Pinpoint the cell where the given text exists, returning its (X, Y) midpoint coordinate. 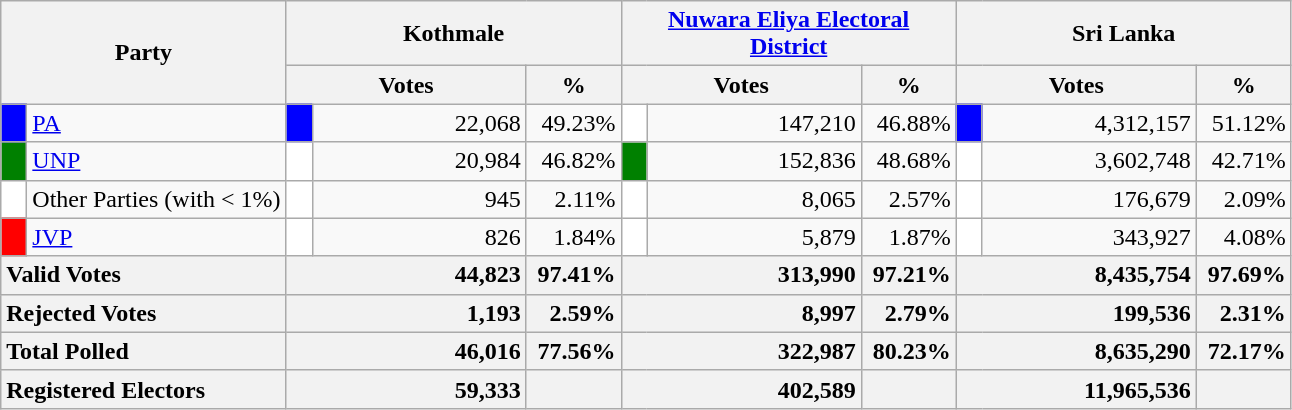
46,016 (406, 351)
Valid Votes (144, 275)
Total Polled (144, 351)
1.84% (574, 237)
Other Parties (with < 1%) (156, 199)
1,193 (406, 313)
1.87% (908, 237)
176,679 (1089, 199)
2.31% (1244, 313)
46.88% (908, 123)
2.57% (908, 199)
Registered Electors (144, 389)
22,068 (419, 123)
152,836 (754, 161)
80.23% (908, 351)
UNP (156, 161)
2.79% (908, 313)
402,589 (741, 389)
8,435,754 (1076, 275)
4,312,157 (1089, 123)
Party (144, 52)
2.59% (574, 313)
313,990 (741, 275)
8,635,290 (1076, 351)
49.23% (574, 123)
3,602,748 (1089, 161)
97.41% (574, 275)
2.11% (574, 199)
Sri Lanka (1124, 34)
2.09% (1244, 199)
20,984 (419, 161)
42.71% (1244, 161)
8,065 (754, 199)
PA (156, 123)
147,210 (754, 123)
343,927 (1089, 237)
59,333 (406, 389)
JVP (156, 237)
945 (419, 199)
72.17% (1244, 351)
48.68% (908, 161)
51.12% (1244, 123)
8,997 (741, 313)
4.08% (1244, 237)
322,987 (741, 351)
77.56% (574, 351)
97.69% (1244, 275)
199,536 (1076, 313)
5,879 (754, 237)
46.82% (574, 161)
Kothmale (454, 34)
Rejected Votes (144, 313)
826 (419, 237)
Nuwara Eliya Electoral District (788, 34)
44,823 (406, 275)
11,965,536 (1076, 389)
97.21% (908, 275)
